Capture the cell that displays the provided text and extract its [x, y] central coordinate. 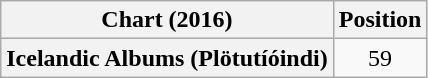
Position [380, 20]
Chart (2016) [167, 20]
Icelandic Albums (Plötutíóindi) [167, 58]
59 [380, 58]
